Search for the cell housing the specified text and yield its (X, Y) center coordinate. 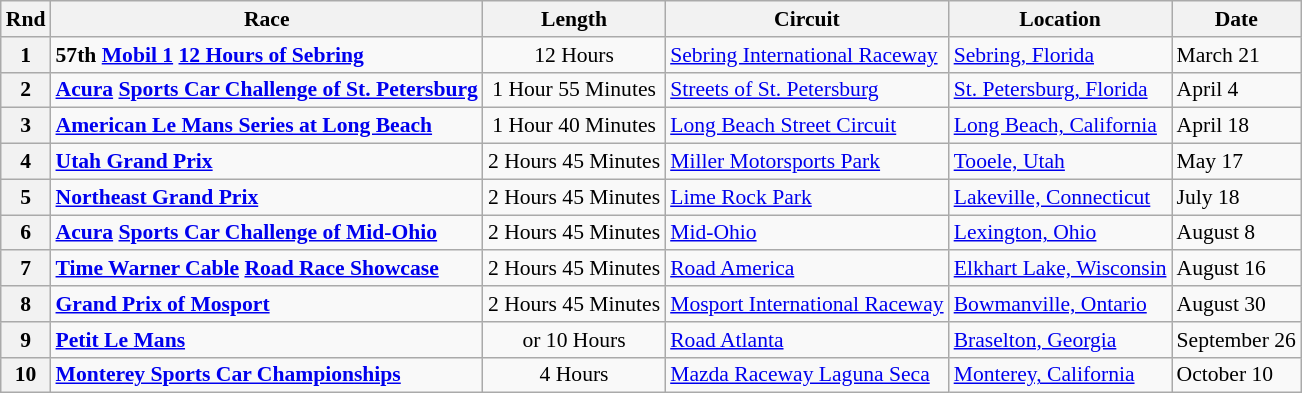
4 Hours (574, 375)
Long Beach, California (1060, 126)
August 30 (1236, 304)
Circuit (806, 19)
3 (26, 126)
American Le Mans Series at Long Beach (266, 126)
Road Atlanta (806, 340)
57th Mobil 1 12 Hours of Sebring (266, 55)
October 10 (1236, 375)
9 (26, 340)
Long Beach Street Circuit (806, 126)
2 (26, 90)
Acura Sports Car Challenge of St. Petersburg (266, 90)
Streets of St. Petersburg (806, 90)
8 (26, 304)
Bowmanville, Ontario (1060, 304)
April 4 (1236, 90)
Miller Motorsports Park (806, 162)
Sebring International Raceway (806, 55)
Lime Rock Park (806, 197)
1 Hour 55 Minutes (574, 90)
September 26 (1236, 340)
Race (266, 19)
6 (26, 233)
1 Hour 40 Minutes (574, 126)
July 18 (1236, 197)
August 8 (1236, 233)
Petit Le Mans (266, 340)
March 21 (1236, 55)
Elkhart Lake, Wisconsin (1060, 269)
Length (574, 19)
April 18 (1236, 126)
Utah Grand Prix (266, 162)
Mazda Raceway Laguna Seca (806, 375)
Sebring, Florida (1060, 55)
August 16 (1236, 269)
Mosport International Raceway (806, 304)
Rnd (26, 19)
10 (26, 375)
Location (1060, 19)
Lexington, Ohio (1060, 233)
Tooele, Utah (1060, 162)
Acura Sports Car Challenge of Mid-Ohio (266, 233)
Monterey, California (1060, 375)
Northeast Grand Prix (266, 197)
Mid-Ohio (806, 233)
Time Warner Cable Road Race Showcase (266, 269)
Road America (806, 269)
12 Hours (574, 55)
5 (26, 197)
St. Petersburg, Florida (1060, 90)
7 (26, 269)
Lakeville, Connecticut (1060, 197)
Grand Prix of Mosport (266, 304)
Date (1236, 19)
Braselton, Georgia (1060, 340)
or 10 Hours (574, 340)
May 17 (1236, 162)
Monterey Sports Car Championships (266, 375)
4 (26, 162)
1 (26, 55)
